Extract the (x, y) coordinate from the center of the cell holding the provided text.  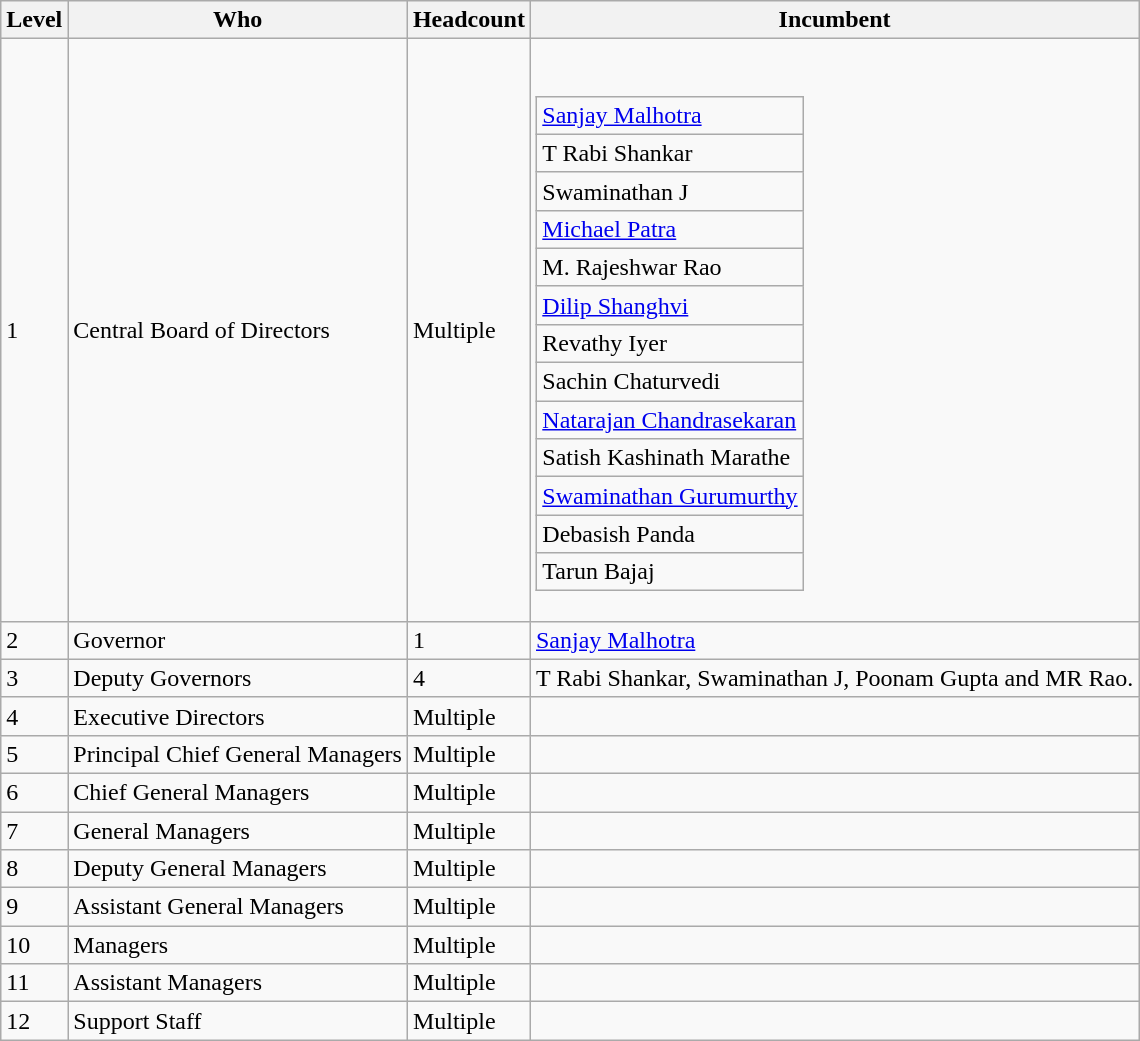
Deputy Governors (238, 678)
6 (34, 792)
Central Board of Directors (238, 330)
9 (34, 907)
Who (238, 20)
Natarajan Chandrasekaran (670, 420)
7 (34, 831)
3 (34, 678)
Dilip Shanghvi (670, 305)
Incumbent (834, 20)
Tarun Bajaj (670, 572)
5 (34, 754)
M. Rajeshwar Rao (670, 267)
Principal Chief General Managers (238, 754)
Debasish Panda (670, 534)
Executive Directors (238, 716)
8 (34, 869)
Satish Kashinath Marathe (670, 458)
Support Staff (238, 1021)
T Rabi Shankar, Swaminathan J, Poonam Gupta and MR Rao. (834, 678)
Managers (238, 945)
Deputy General Managers (238, 869)
T Rabi Shankar (670, 153)
10 (34, 945)
Headcount (468, 20)
Level (34, 20)
General Managers (238, 831)
Governor (238, 640)
Assistant Managers (238, 983)
Revathy Iyer (670, 343)
Swaminathan J (670, 191)
Chief General Managers (238, 792)
Assistant General Managers (238, 907)
11 (34, 983)
Michael Patra (670, 229)
Swaminathan Gurumurthy (670, 496)
2 (34, 640)
Sachin Chaturvedi (670, 382)
12 (34, 1021)
